Provide the [x, y] coordinate of the cell's center where the given text is located.  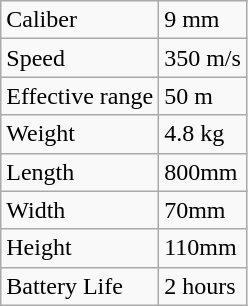
Speed [80, 58]
Battery Life [80, 286]
800mm [203, 172]
50 m [203, 96]
4.8 kg [203, 134]
2 hours [203, 286]
70mm [203, 210]
Effective range [80, 96]
Length [80, 172]
Weight [80, 134]
9 mm [203, 20]
Height [80, 248]
Width [80, 210]
350 m/s [203, 58]
110mm [203, 248]
Caliber [80, 20]
